Detect which cell encompasses the target text, then output its [X, Y] center coordinate. 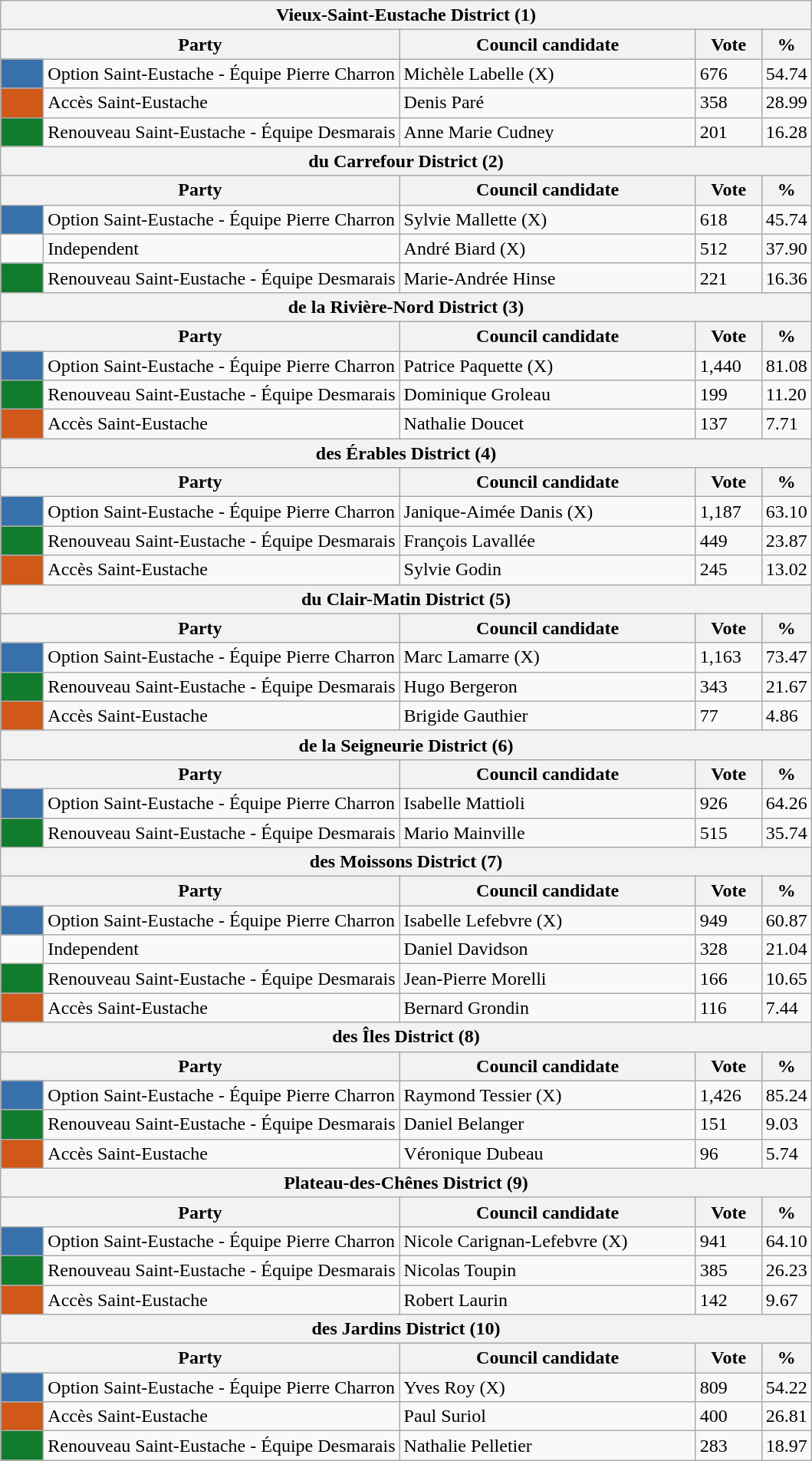
28.99 [787, 103]
Michèle Labelle (X) [547, 74]
7.71 [787, 424]
Janique-Aimée Danis (X) [547, 512]
137 [728, 424]
21.67 [787, 686]
1,187 [728, 512]
Daniel Belanger [547, 1124]
77 [728, 716]
Mario Mainville [547, 832]
Nicolas Toupin [547, 1270]
37.90 [787, 248]
283 [728, 1446]
926 [728, 803]
21.04 [787, 949]
941 [728, 1241]
Isabelle Lefebvre (X) [547, 920]
Isabelle Mattioli [547, 803]
Hugo Bergeron [547, 686]
Denis Paré [547, 103]
166 [728, 979]
Nathalie Doucet [547, 424]
des Érables District (4) [406, 453]
Véronique Dubeau [547, 1153]
358 [728, 103]
18.97 [787, 1446]
949 [728, 920]
9.03 [787, 1124]
Jean-Pierre Morelli [547, 979]
du Clair-Matin District (5) [406, 599]
Raymond Tessier (X) [547, 1095]
81.08 [787, 366]
26.23 [787, 1270]
des Moissons District (7) [406, 862]
Paul Suriol [547, 1417]
Vieux-Saint-Eustache District (1) [406, 15]
9.67 [787, 1300]
11.20 [787, 395]
676 [728, 74]
Bernard Grondin [547, 1008]
60.87 [787, 920]
512 [728, 248]
221 [728, 278]
618 [728, 219]
35.74 [787, 832]
385 [728, 1270]
Dominique Groleau [547, 395]
Daniel Davidson [547, 949]
64.10 [787, 1241]
de la Rivière-Nord District (3) [406, 307]
François Lavallée [547, 541]
64.26 [787, 803]
328 [728, 949]
1,426 [728, 1095]
151 [728, 1124]
245 [728, 570]
7.44 [787, 1008]
10.65 [787, 979]
Patrice Paquette (X) [547, 366]
Marc Lamarre (X) [547, 657]
Nicole Carignan-Lefebvre (X) [547, 1241]
4.86 [787, 716]
26.81 [787, 1417]
13.02 [787, 570]
Sylvie Godin [547, 570]
54.74 [787, 74]
Robert Laurin [547, 1300]
116 [728, 1008]
809 [728, 1387]
des Îles District (8) [406, 1037]
Anne Marie Cudney [547, 132]
1,163 [728, 657]
5.74 [787, 1153]
Nathalie Pelletier [547, 1446]
de la Seigneurie District (6) [406, 745]
199 [728, 395]
16.28 [787, 132]
96 [728, 1153]
45.74 [787, 219]
515 [728, 832]
23.87 [787, 541]
54.22 [787, 1387]
Marie-Andrée Hinse [547, 278]
1,440 [728, 366]
Yves Roy (X) [547, 1387]
André Biard (X) [547, 248]
400 [728, 1417]
142 [728, 1300]
16.36 [787, 278]
des Jardins District (10) [406, 1329]
Sylvie Mallette (X) [547, 219]
Brigide Gauthier [547, 716]
Plateau-des-Chênes District (9) [406, 1183]
343 [728, 686]
201 [728, 132]
63.10 [787, 512]
73.47 [787, 657]
du Carrefour District (2) [406, 161]
449 [728, 541]
85.24 [787, 1095]
